Scan for the cell matching the given text and deliver its [x, y] coordinate at center. 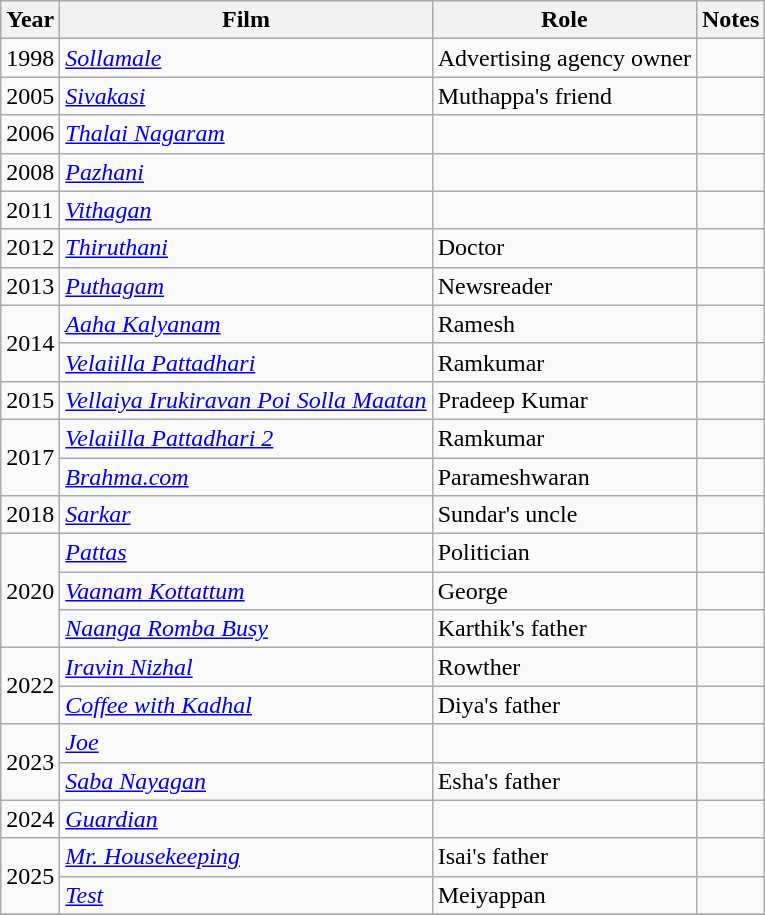
1998 [30, 58]
Velaiilla Pattadhari [246, 362]
Notes [730, 20]
Ramesh [564, 324]
Rowther [564, 667]
2023 [30, 762]
Doctor [564, 248]
Joe [246, 743]
Guardian [246, 819]
Sarkar [246, 515]
Brahma.com [246, 477]
Sundar's uncle [564, 515]
Aaha Kalyanam [246, 324]
Isai's father [564, 857]
Year [30, 20]
Pazhani [246, 172]
Thalai Nagaram [246, 134]
Naanga Romba Busy [246, 629]
Advertising agency owner [564, 58]
Coffee with Kadhal [246, 705]
2012 [30, 248]
2008 [30, 172]
Vaanam Kottattum [246, 591]
2024 [30, 819]
2014 [30, 343]
Diya's father [564, 705]
George [564, 591]
2018 [30, 515]
Newsreader [564, 286]
2022 [30, 686]
2011 [30, 210]
Iravin Nizhal [246, 667]
Velaiilla Pattadhari 2 [246, 438]
Sollamale [246, 58]
2013 [30, 286]
Pattas [246, 553]
Sivakasi [246, 96]
Parameshwaran [564, 477]
Pradeep Kumar [564, 400]
Muthappa's friend [564, 96]
Saba Nayagan [246, 781]
2006 [30, 134]
Esha's father [564, 781]
Puthagam [246, 286]
2017 [30, 457]
Role [564, 20]
Vithagan [246, 210]
Thiruthani [246, 248]
2015 [30, 400]
2025 [30, 876]
Karthik's father [564, 629]
Politician [564, 553]
Film [246, 20]
2020 [30, 591]
Mr. Housekeeping [246, 857]
Test [246, 895]
2005 [30, 96]
Vellaiya Irukiravan Poi Solla Maatan [246, 400]
Meiyappan [564, 895]
